Locate the cell with the specified text and output its (X, Y) center coordinate. 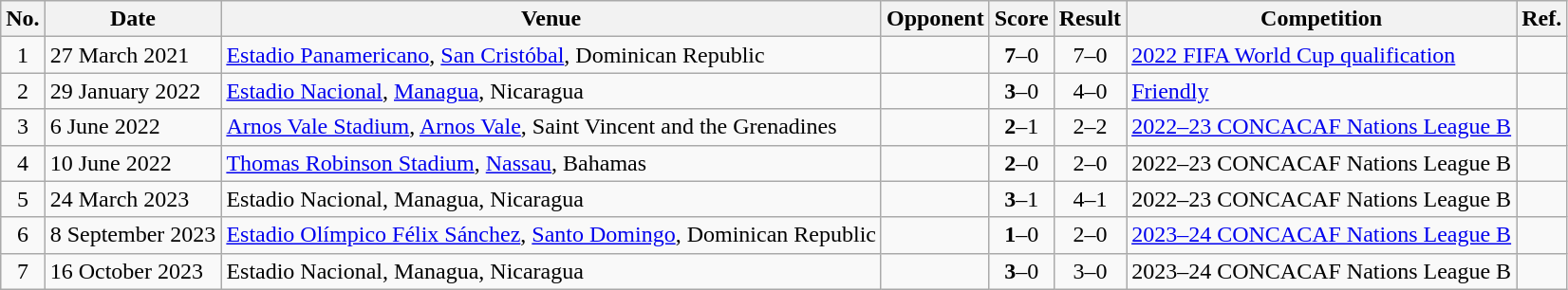
2 (23, 91)
Opponent (935, 19)
Estadio Olímpico Félix Sánchez, Santo Domingo, Dominican Republic (551, 235)
Thomas Robinson Stadium, Nassau, Bahamas (551, 163)
4 (23, 163)
16 October 2023 (133, 271)
4–1 (1090, 199)
10 June 2022 (133, 163)
27 March 2021 (133, 55)
Competition (1321, 19)
2–2 (1090, 127)
6 (23, 235)
4–0 (1090, 91)
1 (23, 55)
2–1 (1021, 127)
8 September 2023 (133, 235)
Score (1021, 19)
3 (23, 127)
29 January 2022 (133, 91)
Date (133, 19)
7 (23, 271)
No. (23, 19)
5 (23, 199)
3–1 (1021, 199)
6 June 2022 (133, 127)
24 March 2023 (133, 199)
Estadio Panamericano, San Cristóbal, Dominican Republic (551, 55)
1–0 (1021, 235)
Ref. (1541, 19)
Friendly (1321, 91)
Result (1090, 19)
Venue (551, 19)
2022 FIFA World Cup qualification (1321, 55)
Arnos Vale Stadium, Arnos Vale, Saint Vincent and the Grenadines (551, 127)
